Provide the [X, Y] coordinate of the cell's center where the given text is located.  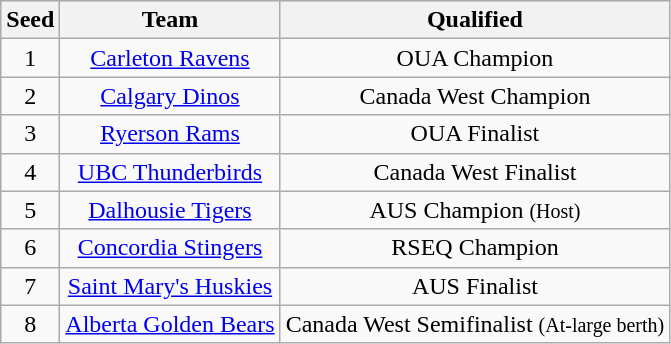
AUS Finalist [475, 286]
2 [30, 96]
OUA Champion [475, 58]
Dalhousie Tigers [170, 210]
RSEQ Champion [475, 248]
Team [170, 20]
AUS Champion (Host) [475, 210]
1 [30, 58]
Calgary Dinos [170, 96]
OUA Finalist [475, 134]
7 [30, 286]
Ryerson Rams [170, 134]
Seed [30, 20]
Concordia Stingers [170, 248]
Saint Mary's Huskies [170, 286]
Canada West Finalist [475, 172]
Canada West Semifinalist (At-large berth) [475, 324]
UBC Thunderbirds [170, 172]
Carleton Ravens [170, 58]
4 [30, 172]
Alberta Golden Bears [170, 324]
5 [30, 210]
Canada West Champion [475, 96]
8 [30, 324]
6 [30, 248]
3 [30, 134]
Qualified [475, 20]
